Identify which cell holds the provided text, then report its (x, y) central coordinate. 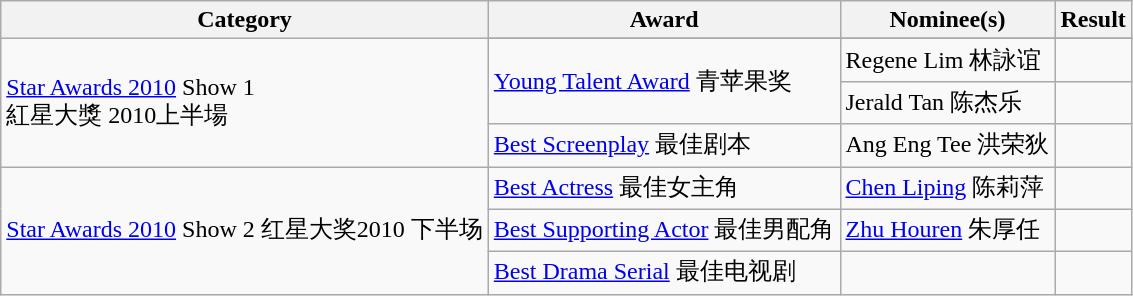
Nominee(s) (948, 20)
Young Talent Award 青苹果奖 (664, 82)
Star Awards 2010 Show 2 红星大奖2010 下半场 (245, 230)
Best Drama Serial 最佳电视剧 (664, 274)
Chen Liping 陈莉萍 (948, 188)
Jerald Tan 陈杰乐 (948, 102)
Star Awards 2010 Show 1 紅星大獎 2010上半場 (245, 103)
Zhu Houren 朱厚任 (948, 230)
Ang Eng Tee 洪荣狄 (948, 146)
Best Actress 最佳女主角 (664, 188)
Result (1093, 20)
Category (245, 20)
Regene Lim 林詠谊 (948, 60)
Best Screenplay 最佳剧本 (664, 146)
Award (664, 20)
Best Supporting Actor 最佳男配角 (664, 230)
